Determine the [X, Y] coordinate at the center of the cell enclosing the given text.  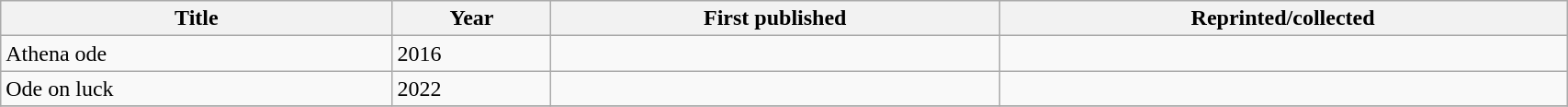
First published [775, 18]
2022 [472, 89]
Ode on luck [197, 89]
Athena ode [197, 53]
2016 [472, 53]
Year [472, 18]
Title [197, 18]
Reprinted/collected [1283, 18]
